Capture the cell that displays the provided text and extract its [X, Y] central coordinate. 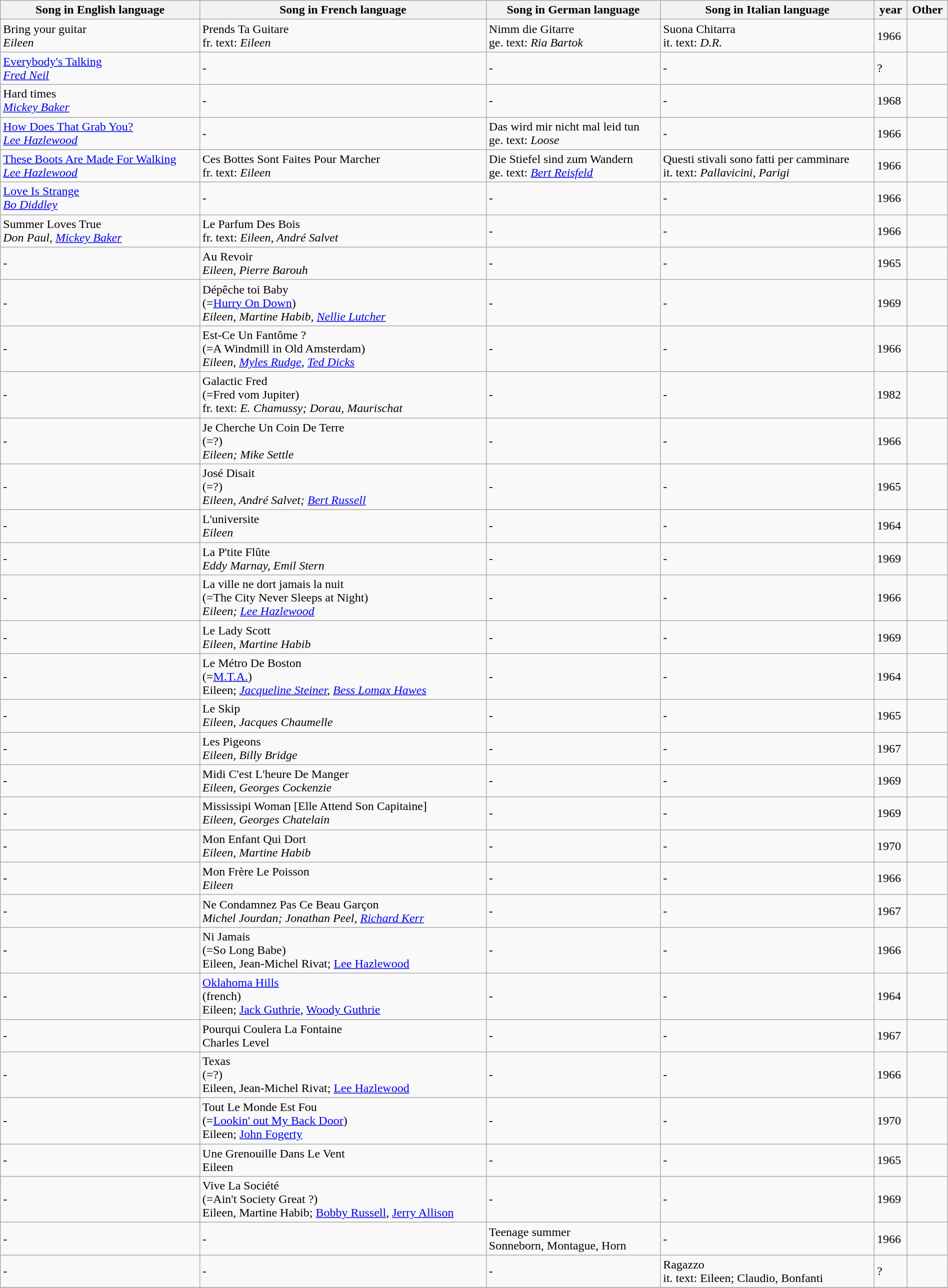
Est-Ce Un Fantôme ?(=A Windmill in Old Amsterdam)Eileen, Myles Rudge, Ted Dicks [343, 348]
Dépêche toi Baby(=Hurry On Down) Eileen, Martine Habib, Nellie Lutcher [343, 302]
Hard times Mickey Baker [100, 101]
Das wird mir nicht mal leid tunge. text: Loose [573, 133]
Mon Enfant Qui Dort Eileen, Martine Habib [343, 846]
1982 [891, 394]
How Does That Grab You?Lee Hazlewood [100, 133]
Une Grenouille Dans Le VentEileen [343, 1160]
Oklahoma Hills (french)Eileen; Jack Guthrie, Woody Guthrie [343, 996]
Love Is StrangeBo Diddley [100, 198]
1968 [891, 101]
Prends Ta Guitare fr. text: Eileen [343, 36]
Midi C'est L'heure De MangerEileen, Georges Cockenzie [343, 781]
Le Lady ScottEileen, Martine Habib [343, 637]
These Boots Are Made For WalkingLee Hazlewood [100, 166]
Ces Bottes Sont Faites Pour Marcher fr. text: Eileen [343, 166]
Tout Le Monde Est Fou(=Lookin' out My Back Door)Eileen; John Fogerty [343, 1121]
Song in French language [343, 10]
Mon Frère Le PoissonEileen [343, 878]
Le Parfum Des Boisfr. text: Eileen, André Salvet [343, 231]
Le SkipEileen, Jacques Chaumelle [343, 716]
José Disait(=?)Eileen, André Salvet; Bert Russell [343, 487]
La P'tite FlûteEddy Marnay, Emil Stern [343, 559]
year [891, 10]
Vive La Société (=Ain't Society Great ?)Eileen, Martine Habib; Bobby Russell, Jerry Allison [343, 1199]
Ni Jamais(=So Long Babe)Eileen, Jean-Michel Rivat; Lee Hazlewood [343, 950]
Song in English language [100, 10]
La ville ne dort jamais la nuit(=The City Never Sleeps at Night)Eileen; Lee Hazlewood [343, 598]
Nimm die Gitarre ge. text: Ria Bartok [573, 36]
Song in German language [573, 10]
Pourqui Coulera La Fontaine Charles Level [343, 1035]
Die Stiefel sind zum Wandernge. text: Bert Reisfeld [573, 166]
Bring your guitar Eileen [100, 36]
Au RevoirEileen, Pierre Barouh [343, 263]
Song in Italian language [767, 10]
Questi stivali sono fatti per camminareit. text: Pallavicini, Parigi [767, 166]
Summer Loves TrueDon Paul, Mickey Baker [100, 231]
Je Cherche Un Coin De Terre(=?)Eileen; Mike Settle [343, 441]
Other [927, 10]
Everybody's Talking Fred Neil [100, 68]
Ragazzoit. text: Eileen; Claudio, Bonfanti [767, 1271]
Texas(=?)Eileen, Jean-Michel Rivat; Lee Hazlewood [343, 1075]
Mississipi Woman [Elle Attend Son Capitaine]Eileen, Georges Chatelain [343, 813]
Galactic Fred(=Fred vom Jupiter)fr. text: E. Chamussy; Dorau, Maurischat [343, 394]
Teenage summerSonneborn, Montague, Horn [573, 1239]
L'universite Eileen [343, 526]
Ne Condamnez Pas Ce Beau Garçon Michel Jourdan; Jonathan Peel, Richard Kerr [343, 911]
Les Pigeons Eileen, Billy Bridge [343, 748]
Suona Chitarra it. text: D.R. [767, 36]
Le Métro De Boston(=M.T.A.)Eileen; Jacqueline Steiner, Bess Lomax Hawes [343, 676]
